From the cell containing the given text, extract its center point as (X, Y) coordinate. 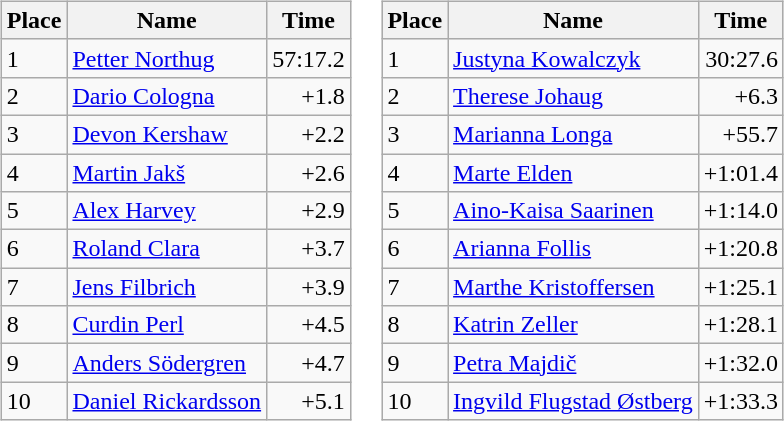
+1:25.1 (740, 287)
+1:33.3 (740, 401)
Marte Elden (574, 173)
Petter Northug (167, 58)
Katrin Zeller (574, 325)
+3.7 (309, 249)
+2.9 (309, 211)
Roland Clara (167, 249)
Curdin Perl (167, 325)
Daniel Rickardsson (167, 401)
Ingvild Flugstad Østberg (574, 401)
Devon Kershaw (167, 134)
+1:28.1 (740, 325)
+55.7 (740, 134)
+4.7 (309, 363)
+1.8 (309, 96)
Marthe Kristoffersen (574, 287)
Justyna Kowalczyk (574, 58)
Petra Majdič (574, 363)
+3.9 (309, 287)
Anders Södergren (167, 363)
Therese Johaug (574, 96)
+4.5 (309, 325)
Alex Harvey (167, 211)
+1:14.0 (740, 211)
57:17.2 (309, 58)
+1:32.0 (740, 363)
+5.1 (309, 401)
Martin Jakš (167, 173)
Aino-Kaisa Saarinen (574, 211)
+6.3 (740, 96)
Marianna Longa (574, 134)
+2.2 (309, 134)
+2.6 (309, 173)
Dario Cologna (167, 96)
Jens Filbrich (167, 287)
+1:01.4 (740, 173)
30:27.6 (740, 58)
+1:20.8 (740, 249)
Arianna Follis (574, 249)
